Detect which cell encompasses the target text, then output its (x, y) center coordinate. 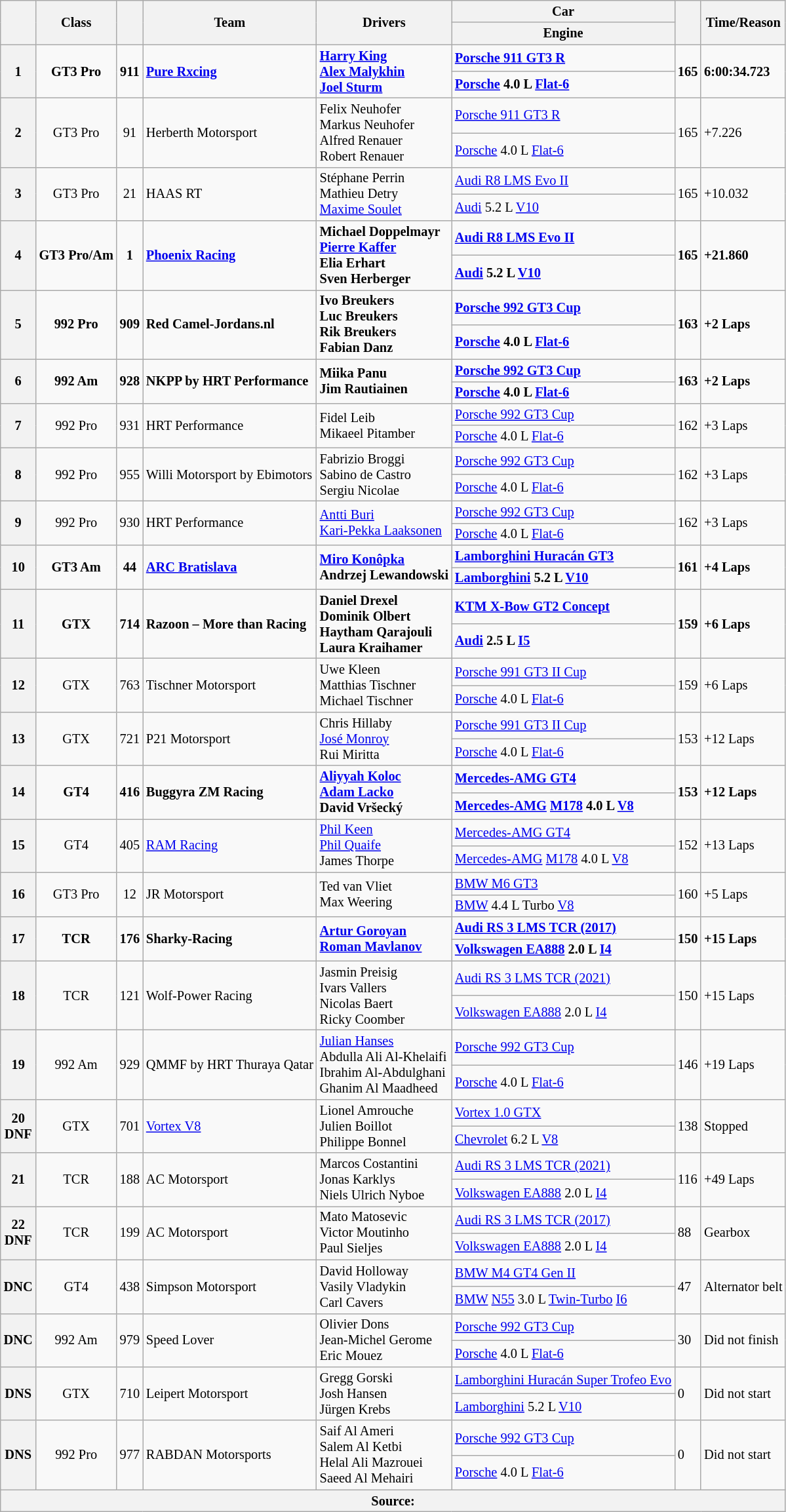
Stéphane Perrin Mathieu Detry Maxime Soulet (384, 194)
Tischner Motorsport (229, 685)
Vortex 1.0 GTX (563, 1113)
121 (130, 996)
Daniel Drexel Dominik Olbert Haytham Qarajouli Laura Kraihamer (384, 624)
701 (130, 1126)
Julian Hanses Abdulla Ali Al-Khelaifi Ibrahim Al-Abdulghani Ghanim Al Maadheed (384, 1064)
3 (18, 194)
Mato Matosevic Victor Moutinho Paul Sieljes (384, 1233)
22DNF (18, 1233)
Olivier Dons Jean-Michel Gerome Eric Mouez (384, 1340)
7 (18, 425)
Artur GoroyanRoman Mavlanov (384, 939)
911 (130, 71)
Chris Hillaby José Monroy Rui Miritta (384, 739)
199 (130, 1233)
Jasmin Preisig Ivars Vallers Nicolas Baert Ricky Coomber (384, 996)
Uwe Kleen Matthias Tischner Michael Tischner (384, 685)
Time/Reason (743, 22)
91 (130, 132)
Aliyyah Koloc Adam Lacko David Vršecký (384, 792)
Alternator belt (743, 1287)
47 (688, 1287)
BMW M4 GT4 Gen II (563, 1273)
405 (130, 845)
2 (18, 132)
977 (130, 1455)
Pure Rxcing (229, 71)
710 (130, 1393)
15 (18, 845)
Engine (563, 33)
14 (18, 792)
Fidel Leib Mikaeel Pitamber (384, 425)
930 (130, 523)
Ted van Vliet Max Weering (384, 894)
188 (130, 1180)
763 (130, 685)
Red Camel-Jordans.nl (229, 324)
HAAS RT (229, 194)
Team (229, 22)
Did not finish (743, 1340)
Gearbox (743, 1233)
438 (130, 1287)
BMW 4.4 L Turbo V8 (563, 906)
NKPP by HRT Performance (229, 381)
5 (18, 324)
Razoon – More than Racing (229, 624)
RAM Racing (229, 845)
Source: (393, 1501)
+49 Laps (743, 1180)
QMMF by HRT Thuraya Qatar (229, 1064)
955 (130, 475)
+21.860 (743, 256)
Saif Al Ameri Salem Al Ketbi Helal Ali Mazrouei Saeed Al Mehairi (384, 1455)
9 (18, 523)
KTM X-Bow GT2 Concept (563, 607)
6:00:34.723 (743, 71)
979 (130, 1340)
176 (130, 939)
8 (18, 475)
146 (688, 1064)
16 (18, 894)
721 (130, 739)
152 (688, 845)
+10.032 (743, 194)
929 (130, 1064)
44 (130, 568)
10 (18, 568)
Vortex V8 (229, 1126)
Leipert Motorsport (229, 1393)
Marcos Costantini Jonas Karklys Niels Ulrich Nyboe (384, 1180)
BMW M6 GT3 (563, 883)
Simpson Motorsport (229, 1287)
ARC Bratislava (229, 568)
Willi Motorsport by Ebimotors (229, 475)
Buggyra ZM Racing (229, 792)
30 (688, 1340)
18 (18, 996)
P21 Motorsport (229, 739)
4 (18, 256)
+4 Laps (743, 568)
Car (563, 11)
Phoenix Racing (229, 256)
Phil Keen Phil Quaife James Thorpe (384, 845)
David Holloway Vasily Vladykin Carl Cavers (384, 1287)
138 (688, 1126)
Felix Neuhofer Markus Neuhofer Alfred Renauer Robert Renauer (384, 132)
6 (18, 381)
Drivers (384, 22)
Lamborghini Huracán GT3 (563, 556)
Gregg Gorski Josh Hansen Jürgen Krebs (384, 1393)
13 (18, 739)
+13 Laps (743, 845)
Ivo Breukers Luc Breukers Rik Breukers Fabian Danz (384, 324)
Chevrolet 6.2 L V8 (563, 1139)
Miro Konôpka Andrzej Lewandowski (384, 568)
JR Motorsport (229, 894)
161 (688, 568)
RABDAN Motorsports (229, 1455)
Sharky-Racing (229, 939)
Speed Lover (229, 1340)
160 (688, 894)
714 (130, 624)
909 (130, 324)
Miika Panu Jim Rautiainen (384, 381)
GT3 Am (76, 568)
928 (130, 381)
+7.226 (743, 132)
Audi 2.5 L I5 (563, 641)
Lamborghini Huracán Super Trofeo Evo (563, 1380)
Stopped (743, 1126)
17 (18, 939)
Class (76, 22)
11 (18, 624)
BMW N55 3.0 L Twin-Turbo I6 (563, 1300)
Herberth Motorsport (229, 132)
416 (130, 792)
19 (18, 1064)
Harry King Alex Malykhin Joel Sturm (384, 71)
116 (688, 1180)
Antti Buri Kari-Pekka Laaksonen (384, 523)
931 (130, 425)
88 (688, 1233)
Michael Doppelmayr Pierre Kaffer Elia Erhart Sven Herberger (384, 256)
Fabrizio Broggi Sabino de Castro Sergiu Nicolae (384, 475)
GT3 Pro/Am (76, 256)
Wolf-Power Racing (229, 996)
Lionel Amrouche Julien Boillot Philippe Bonnel (384, 1126)
+5 Laps (743, 894)
20DNF (18, 1126)
+19 Laps (743, 1064)
